Pinpoint the cell where the given text exists, returning its [X, Y] midpoint coordinate. 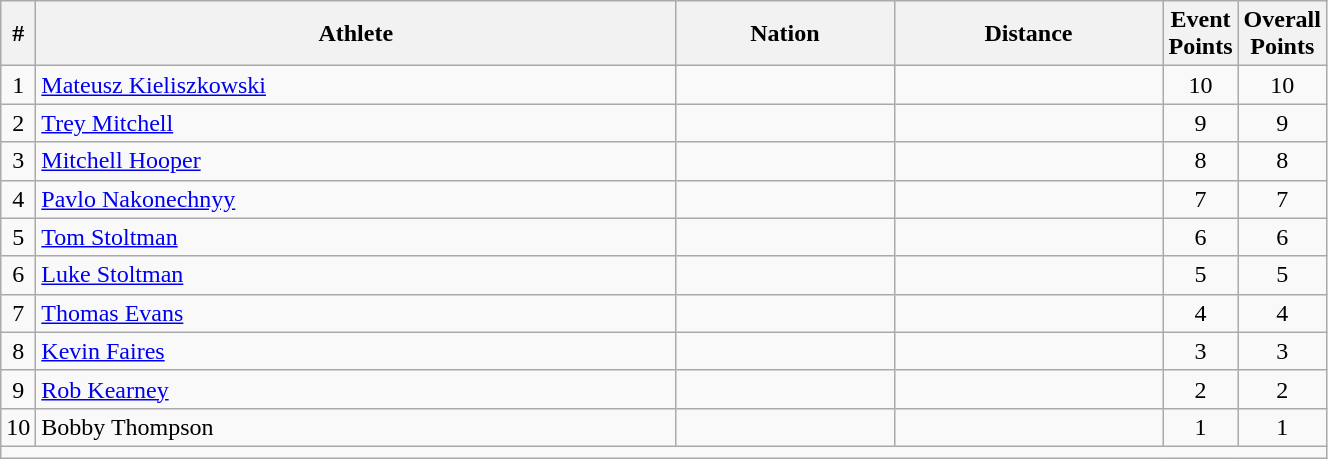
Kevin Faires [356, 351]
# [18, 34]
Pavlo Nakonechnyy [356, 199]
Trey Mitchell [356, 123]
Thomas Evans [356, 313]
Mitchell Hooper [356, 161]
Distance [1028, 34]
Bobby Thompson [356, 427]
Luke Stoltman [356, 275]
Mateusz Kieliszkowski [356, 85]
Athlete [356, 34]
Event Points [1200, 34]
Tom Stoltman [356, 237]
Nation [785, 34]
Rob Kearney [356, 389]
Overall Points [1282, 34]
